Provide the (x, y) coordinate of the cell's center where the given text is located.  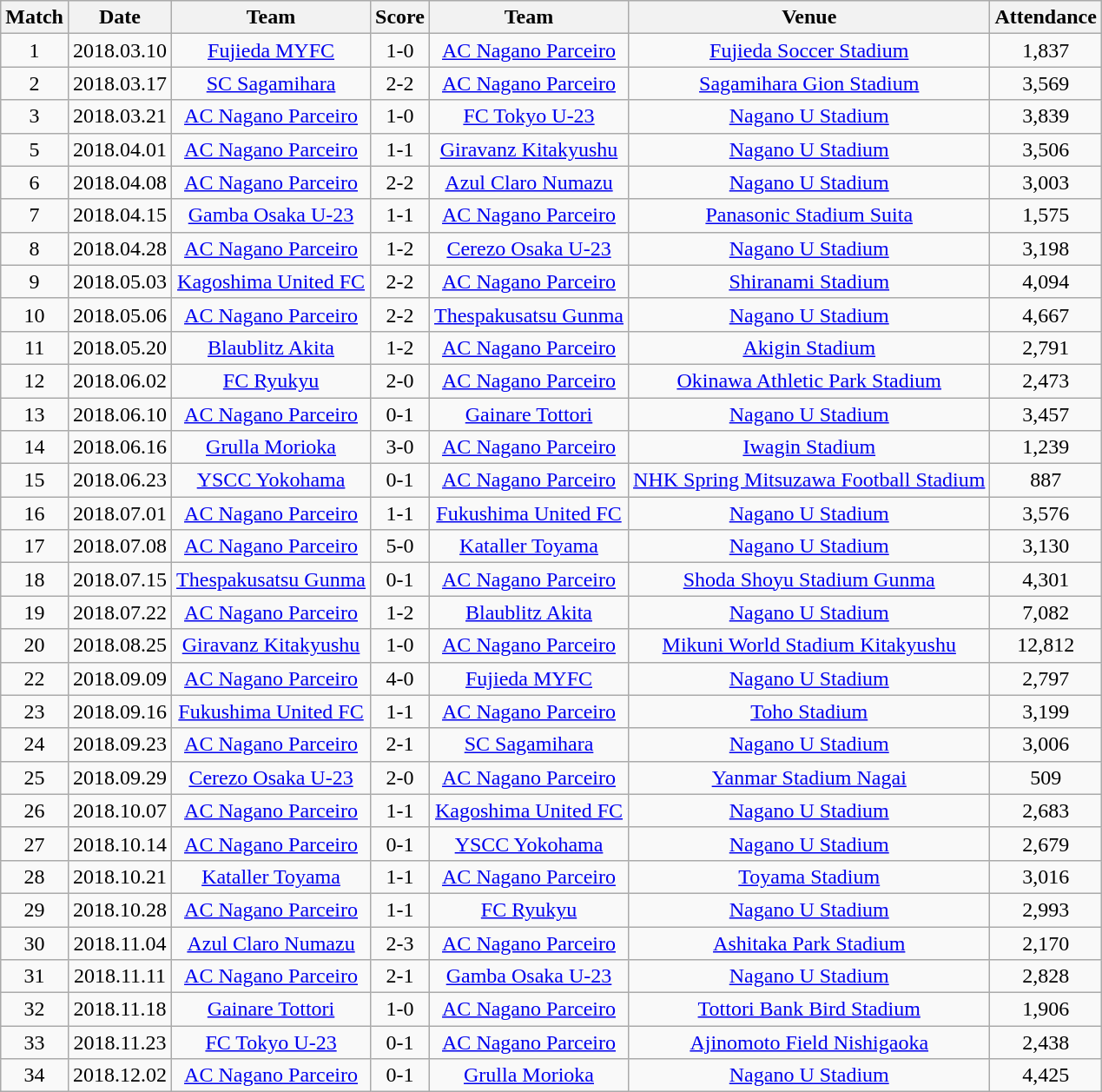
Akigin Stadium (809, 347)
31 (35, 976)
19 (35, 612)
32 (35, 1009)
2018.09.09 (120, 678)
2018.04.28 (120, 248)
20 (35, 645)
NHK Spring Mitsuzawa Football Stadium (809, 480)
2018.04.08 (120, 182)
2-3 (400, 943)
Okinawa Athletic Park Stadium (809, 381)
2018.10.07 (120, 811)
4,667 (1046, 314)
2018.03.10 (120, 50)
24 (35, 745)
7,082 (1046, 612)
Toyama Stadium (809, 877)
2018.11.18 (120, 1009)
2018.08.25 (120, 645)
2018.06.02 (120, 381)
2,797 (1046, 678)
Ajinomoto Field Nishigaoka (809, 1042)
6 (35, 182)
2018.07.01 (120, 513)
1,906 (1046, 1009)
16 (35, 513)
25 (35, 778)
Toho Stadium (809, 711)
3,199 (1046, 711)
Yanmar Stadium Nagai (809, 778)
2,791 (1046, 347)
4,425 (1046, 1075)
1,575 (1046, 215)
2018.03.17 (120, 83)
2018.04.01 (120, 149)
Panasonic Stadium Suita (809, 215)
2018.06.16 (120, 447)
12,812 (1046, 645)
Date (120, 17)
13 (35, 414)
Mikuni World Stadium Kitakyushu (809, 645)
18 (35, 579)
23 (35, 711)
2 (35, 83)
29 (35, 910)
Ashitaka Park Stadium (809, 943)
1,837 (1046, 50)
Iwagin Stadium (809, 447)
2018.10.28 (120, 910)
26 (35, 811)
5 (35, 149)
4-0 (400, 678)
1 (35, 50)
3 (35, 116)
2,828 (1046, 976)
3,839 (1046, 116)
12 (35, 381)
2018.05.20 (120, 347)
7 (35, 215)
3,003 (1046, 182)
2018.09.16 (120, 711)
2018.11.23 (120, 1042)
2018.06.23 (120, 480)
1,239 (1046, 447)
3,457 (1046, 414)
Attendance (1046, 17)
Match (35, 17)
3,016 (1046, 877)
2018.04.15 (120, 215)
5-0 (400, 546)
509 (1046, 778)
Shiranami Stadium (809, 281)
2018.07.22 (120, 612)
30 (35, 943)
4,301 (1046, 579)
Shoda Shoyu Stadium Gunma (809, 579)
Fujieda Soccer Stadium (809, 50)
10 (35, 314)
27 (35, 844)
2018.10.21 (120, 877)
2018.06.10 (120, 414)
2018.05.06 (120, 314)
8 (35, 248)
2,679 (1046, 844)
28 (35, 877)
Score (400, 17)
2018.10.14 (120, 844)
3,569 (1046, 83)
2018.07.08 (120, 546)
2018.12.02 (120, 1075)
2018.09.23 (120, 745)
Venue (809, 17)
2018.07.15 (120, 579)
14 (35, 447)
2018.03.21 (120, 116)
4,094 (1046, 281)
2,473 (1046, 381)
2018.11.04 (120, 943)
3,198 (1046, 248)
15 (35, 480)
2018.09.29 (120, 778)
2018.11.11 (120, 976)
Sagamihara Gion Stadium (809, 83)
2,170 (1046, 943)
3,576 (1046, 513)
3,006 (1046, 745)
3-0 (400, 447)
2,438 (1046, 1042)
Tottori Bank Bird Stadium (809, 1009)
11 (35, 347)
3,130 (1046, 546)
17 (35, 546)
2018.05.03 (120, 281)
9 (35, 281)
33 (35, 1042)
34 (35, 1075)
2,993 (1046, 910)
22 (35, 678)
2,683 (1046, 811)
887 (1046, 480)
3,506 (1046, 149)
